From the cell containing the given text, extract its center point as [x, y] coordinate. 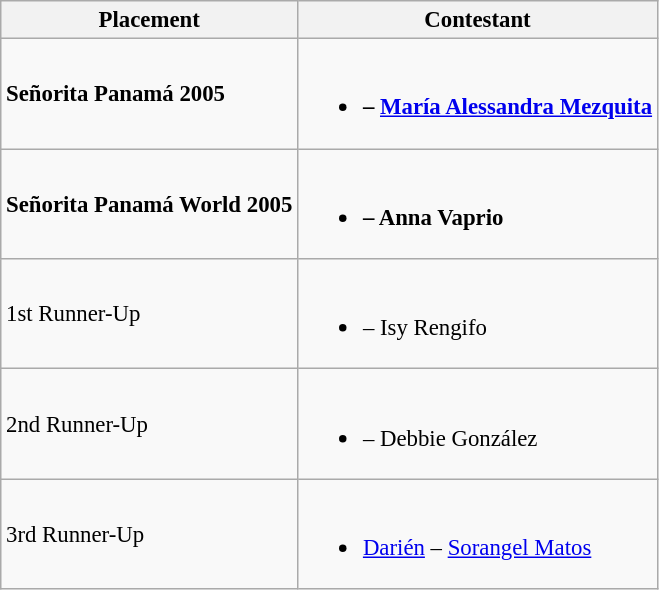
1st Runner-Up [150, 314]
3rd Runner-Up [150, 534]
Darién – Sorangel Matos [478, 534]
– Anna Vaprio [478, 204]
Señorita Panamá 2005 [150, 94]
– Debbie González [478, 424]
– Isy Rengifo [478, 314]
Contestant [478, 20]
Placement [150, 20]
Señorita Panamá World 2005 [150, 204]
2nd Runner-Up [150, 424]
– María Alessandra Mezquita [478, 94]
